Scan for the cell matching the given text and deliver its [X, Y] coordinate at center. 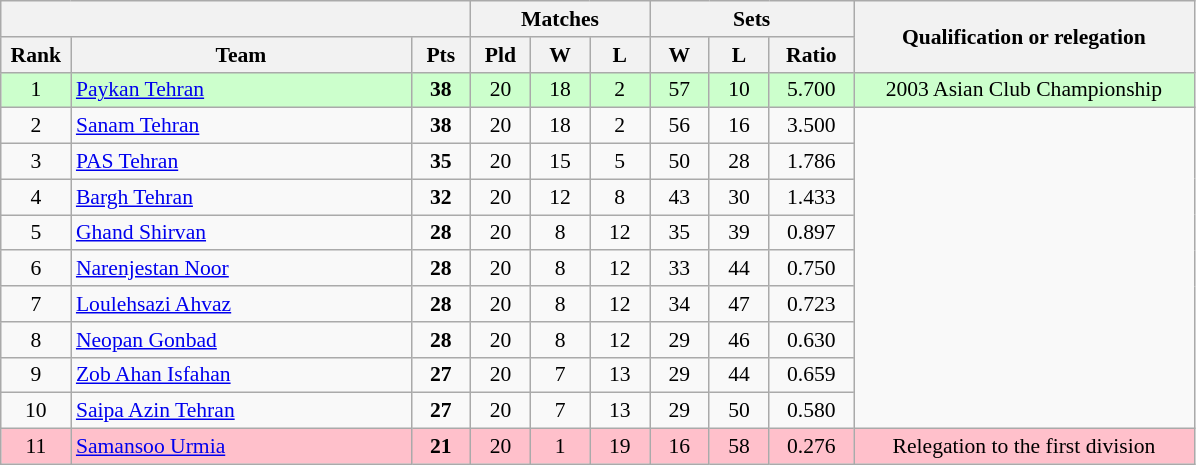
39 [739, 233]
47 [739, 304]
Qualification or relegation [1024, 36]
3.500 [812, 126]
33 [680, 269]
Sets [752, 19]
Relegation to the first division [1024, 447]
0.750 [812, 269]
Zob Ahan Isfahan [241, 375]
2003 Asian Club Championship [1024, 90]
19 [620, 447]
43 [680, 197]
Pts [441, 55]
Bargh Tehran [241, 197]
0.897 [812, 233]
0.630 [812, 340]
9 [36, 375]
56 [680, 126]
1.786 [812, 162]
Team [241, 55]
Neopan Gonbad [241, 340]
0.659 [812, 375]
Narenjestan Noor [241, 269]
58 [739, 447]
Ratio [812, 55]
Paykan Tehran [241, 90]
0.276 [812, 447]
Loulehsazi Ahvaz [241, 304]
6 [36, 269]
Saipa Azin Tehran [241, 411]
Pld [501, 55]
5.700 [812, 90]
57 [680, 90]
Matches [560, 19]
4 [36, 197]
0.580 [812, 411]
15 [560, 162]
Samansoo Urmia [241, 447]
34 [680, 304]
21 [441, 447]
0.723 [812, 304]
32 [441, 197]
11 [36, 447]
30 [739, 197]
Ghand Shirvan [241, 233]
3 [36, 162]
1.433 [812, 197]
Sanam Tehran [241, 126]
46 [739, 340]
PAS Tehran [241, 162]
Rank [36, 55]
